For the text-containing cell, return its midpoint in [x, y] coordinate format. 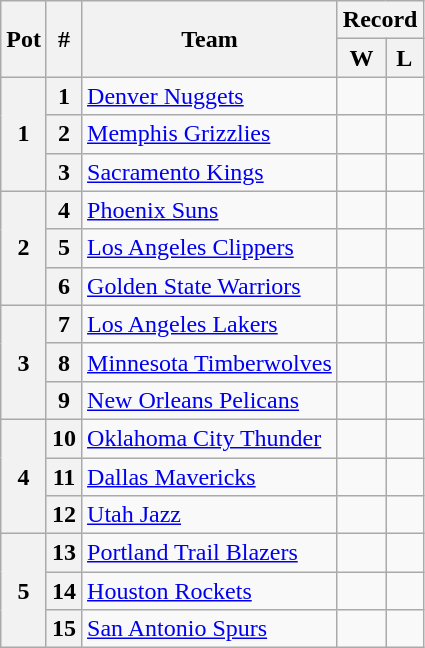
9 [64, 400]
Minnesota Timberwolves [210, 362]
Denver Nuggets [210, 96]
Portland Trail Blazers [210, 553]
Memphis Grizzlies [210, 134]
Oklahoma City Thunder [210, 438]
Record [380, 20]
8 [64, 362]
Los Angeles Clippers [210, 248]
# [64, 39]
Dallas Mavericks [210, 477]
Pot [24, 39]
Sacramento Kings [210, 172]
New Orleans Pelicans [210, 400]
13 [64, 553]
San Antonio Spurs [210, 629]
Los Angeles Lakers [210, 324]
7 [64, 324]
Team [210, 39]
Utah Jazz [210, 515]
Phoenix Suns [210, 210]
12 [64, 515]
10 [64, 438]
11 [64, 477]
W [361, 58]
14 [64, 591]
Houston Rockets [210, 591]
L [404, 58]
6 [64, 286]
Golden State Warriors [210, 286]
15 [64, 629]
